Capture the cell that displays the provided text and extract its [x, y] central coordinate. 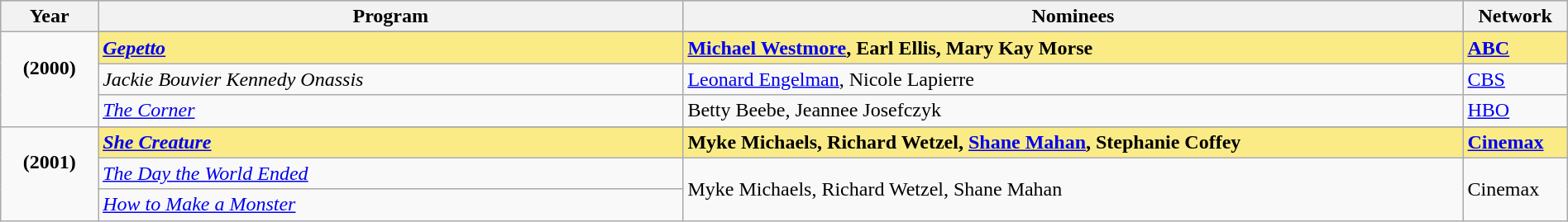
(2001) [50, 173]
Gepetto [390, 48]
Network [1515, 17]
She Creature [390, 142]
Leonard Engelman, Nicole Lapierre [1073, 79]
The Day the World Ended [390, 173]
Myke Michaels, Richard Wetzel, Shane Mahan, Stephanie Coffey [1073, 142]
ABC [1515, 48]
(2000) [50, 79]
Program [390, 17]
CBS [1515, 79]
Jackie Bouvier Kennedy Onassis [390, 79]
HBO [1515, 111]
Nominees [1073, 17]
Year [50, 17]
The Corner [390, 111]
Betty Beebe, Jeannee Josefczyk [1073, 111]
How to Make a Monster [390, 205]
Michael Westmore, Earl Ellis, Mary Kay Morse [1073, 48]
Myke Michaels, Richard Wetzel, Shane Mahan [1073, 189]
